Identify which cell holds the provided text, then report its (X, Y) central coordinate. 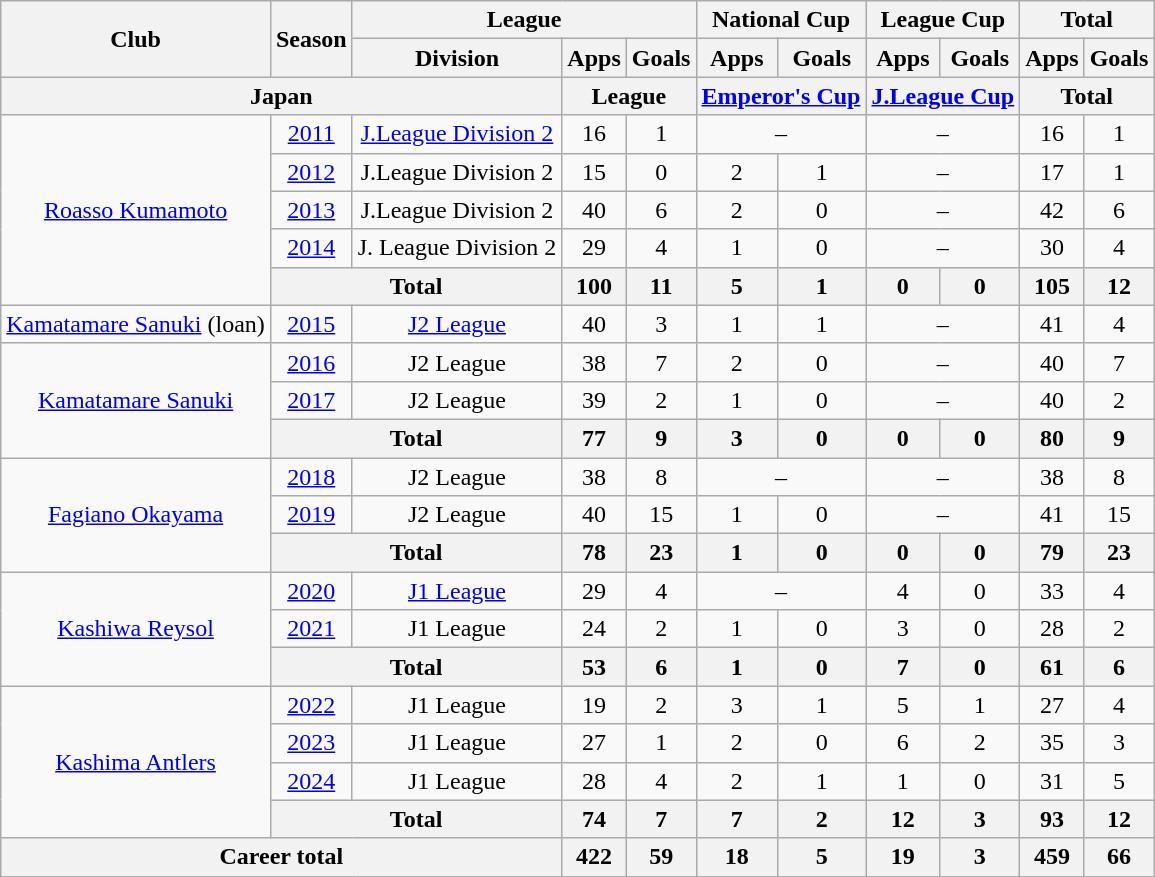
105 (1052, 286)
93 (1052, 819)
Season (311, 39)
2014 (311, 248)
17 (1052, 172)
J.League Cup (943, 96)
2016 (311, 362)
78 (594, 553)
61 (1052, 667)
30 (1052, 248)
33 (1052, 591)
2013 (311, 210)
77 (594, 438)
422 (594, 857)
Emperor's Cup (781, 96)
Kashima Antlers (136, 762)
Kashiwa Reysol (136, 629)
Kamatamare Sanuki (loan) (136, 324)
80 (1052, 438)
2022 (311, 705)
24 (594, 629)
79 (1052, 553)
53 (594, 667)
2017 (311, 400)
66 (1119, 857)
2019 (311, 515)
Club (136, 39)
2020 (311, 591)
42 (1052, 210)
31 (1052, 781)
2024 (311, 781)
Career total (282, 857)
National Cup (781, 20)
J. League Division 2 (457, 248)
2015 (311, 324)
74 (594, 819)
League Cup (943, 20)
2012 (311, 172)
2011 (311, 134)
Japan (282, 96)
59 (661, 857)
2023 (311, 743)
Roasso Kumamoto (136, 210)
2018 (311, 477)
2021 (311, 629)
459 (1052, 857)
35 (1052, 743)
39 (594, 400)
18 (737, 857)
Fagiano Okayama (136, 515)
11 (661, 286)
100 (594, 286)
Division (457, 58)
Kamatamare Sanuki (136, 400)
